Identify which cell holds the provided text, then report its [x, y] central coordinate. 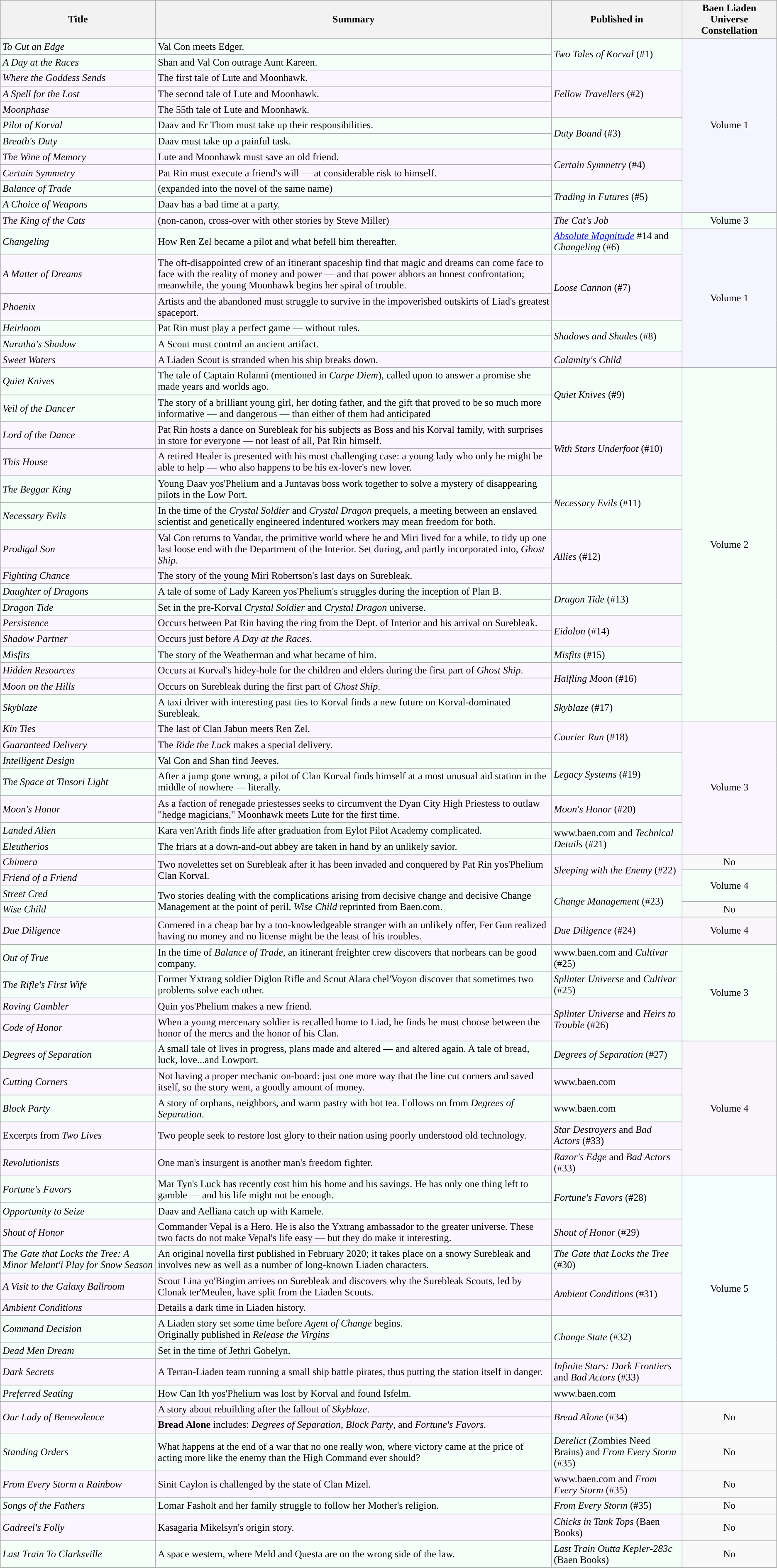
Roving Gambler [78, 1006]
A small tale of lives in progress, plans made and altered — and altered again. A tale of bread, luck, love...and Lowport. [354, 1055]
Excerpts from Two Lives [78, 1135]
www.baen.com and Technical Details (#21) [617, 838]
Degrees of Separation (#27) [617, 1055]
The Beggar King [78, 489]
Title [78, 20]
Lord of the Dance [78, 435]
The Rifle's First Wife [78, 985]
Skyblaze (#17) [617, 708]
Out of True [78, 958]
Two people seek to restore lost glory to their nation using poorly understood old technology. [354, 1135]
Phoenix [78, 307]
Persistence [78, 623]
Veil of the Dancer [78, 408]
Details a dark time in Liaden history. [354, 1308]
Gadreel's Folly [78, 1527]
The Ride the Luck makes a special delivery. [354, 745]
Wise Child [78, 910]
Infinite Stars: Dark Frontiers and Bad Actors (#33) [617, 1372]
The Gate that Locks the Tree: A Minor Melant'i Play for Snow Season [78, 1259]
Songs of the Fathers [78, 1506]
Street Cred [78, 893]
Friend of a Friend [78, 878]
Shadow Partner [78, 639]
Last Train Outta Kepler-283c (Baen Books) [617, 1554]
Splinter Universe and Heirs to Trouble (#26) [617, 1020]
Moon's Honor (#20) [617, 809]
Block Party [78, 1109]
Sweet Waters [78, 360]
A taxi driver with interesting past ties to Korval finds a new future on Korval-dominated Surebleak. [354, 708]
Daughter of Dragons [78, 591]
Ambient Conditions [78, 1308]
From Every Storm (#35) [617, 1506]
A Terran-Liaden team running a small ship battle pirates, thus putting the station itself in danger. [354, 1372]
When a young mercenary soldier is recalled home to Liad, he finds he must choose between the honor of the mercs and the honor of his Clan. [354, 1027]
One man's insurgent is another man's freedom fighter. [354, 1163]
Star Destroyers and Bad Actors (#33) [617, 1135]
From Every Storm a Rainbow [78, 1485]
The story of the Weatherman and what became of him. [354, 655]
After a jump gone wrong, a pilot of Clan Korval finds himself at a most unusual aid station in the middle of nowhere — literally. [354, 782]
Occurs at Korval's hidey-hole for the children and elders during the first part of Ghost Ship. [354, 671]
Two novelettes set on Surebleak after it has been invaded and conquered by Pat Rin yos'Phelium Clan Korval. [354, 870]
Daav has a bad time at a party. [354, 204]
In the time of Balance of Trade, an itinerant freighter crew discovers that norbears can be good company. [354, 958]
Duty Bound (#3) [617, 133]
Due Diligence (#24) [617, 931]
Where the Goddess Sends [78, 78]
Set in the time of Jethri Gobelyn. [354, 1351]
www.baen.com and Cultivar (#25) [617, 958]
Dead Men Dream [78, 1351]
Daav must take up a painful task. [354, 141]
www.baen.com and From Every Storm (#35) [617, 1485]
A Liaden story set some time before Agent of Change begins.Originally published in Release the Virgins [354, 1329]
Shout of Honor (#29) [617, 1232]
Guaranteed Delivery [78, 745]
Daav and Aelliana catch up with Kamele. [354, 1211]
Certain Symmetry (#4) [617, 165]
Prodigal Son [78, 549]
Quiet Knives (#9) [617, 395]
A Matter of Dreams [78, 274]
Certain Symmetry [78, 173]
Quin yos'Phelium makes a new friend. [354, 1006]
Misfits (#15) [617, 655]
Trading in Futures (#5) [617, 196]
Necessary Evils (#11) [617, 502]
Bread Alone (#34) [617, 1417]
Hidden Resources [78, 671]
Derelict (Zombies Need Brains) and From Every Storm (#35) [617, 1452]
Fellow Travellers (#2) [617, 94]
Necessary Evils [78, 516]
Chicks in Tank Tops (Baen Books) [617, 1527]
Our Lady of Benevolence [78, 1417]
Lomar Fasholt and her family struggle to follow her Mother's religion. [354, 1506]
Moon on the Hills [78, 686]
Balance of Trade [78, 188]
A tale of some of Lady Kareen yos'Phelium's struggles during the inception of Plan B. [354, 591]
Chimera [78, 862]
Young Daav yos'Phelium and a Juntavas boss work together to solve a mystery of disappearing pilots in the Low Port. [354, 489]
Artists and the abandoned must struggle to survive in the impoverished outskirts of Liad's greatest spaceport. [354, 307]
Baen Liaden Universe Constellation [729, 20]
Two Tales of Korval (#1) [617, 54]
Pat Rin must play a perfect game — without rules. [354, 328]
Summary [354, 20]
Last Train To Clarksville [78, 1554]
Occurs on Surebleak during the first part of Ghost Ship. [354, 686]
(non-canon, cross-over with other stories by Steve Miller) [354, 220]
A Scout must control an ancient artifact. [354, 344]
Occurs between Pat Rin having the ring from the Dept. of Interior and his arrival on Surebleak. [354, 623]
Allies (#12) [617, 556]
Naratha's Shadow [78, 344]
To Cut an Edge [78, 46]
Published in [617, 20]
Pilot of Korval [78, 125]
With Stars Underfoot (#10) [617, 449]
Dragon Tide [78, 607]
Breath's Duty [78, 141]
The Space at Tinsori Light [78, 782]
Opportunity to Seize [78, 1211]
Pat Rin must execute a friend's will — at considerable risk to himself. [354, 173]
The Gate that Locks the Tree (#30) [617, 1259]
Razor's Edge and Bad Actors (#33) [617, 1163]
This House [78, 462]
The second tale of Lute and Moonhawk. [354, 94]
Scout Lina yo'Bingim arrives on Surebleak and discovers why the Surebleak Scouts, led by Clonak ter'Meulen, have split from the Liaden Scouts. [354, 1286]
Dragon Tide (#13) [617, 599]
Kin Ties [78, 729]
A Choice of Weapons [78, 204]
Legacy Systems (#19) [617, 774]
Fighting Chance [78, 576]
How Can Ith yos'Phelium was lost by Korval and found Isfelm. [354, 1393]
The 55th tale of Lute and Moonhawk. [354, 110]
Revolutionists [78, 1163]
Code of Honor [78, 1027]
Ambient Conditions (#31) [617, 1295]
Landed Alien [78, 830]
A story of orphans, neighbors, and warm pastry with hot tea. Follows on from Degrees of Separation. [354, 1109]
Volume 5 [729, 1289]
The King of the Cats [78, 220]
The last of Clan Jabun meets Ren Zel. [354, 729]
Heirloom [78, 328]
Misfits [78, 655]
Splinter Universe and Cultivar (#25) [617, 985]
Mar Tyn's Luck has recently cost him his home and his savings. He has only one thing left to gamble — and his life might not be enough. [354, 1189]
Shadows and Shades (#8) [617, 336]
The Wine of Memory [78, 157]
Dark Secrets [78, 1372]
Volume 2 [729, 544]
The Cat's Job [617, 220]
Sleeping with the Enemy (#22) [617, 870]
Loose Cannon (#7) [617, 288]
The story of the young Miri Robertson's last days on Surebleak. [354, 576]
Due Diligence [78, 931]
Sinit Caylon is challenged by the state of Clan Mizel. [354, 1485]
Changeling [78, 241]
Not having a proper mechanic on-board: just one more way that the line cut corners and saved itself, so the story went, a goodly amount of money. [354, 1081]
Kasagaria Mikelsyn's origin story. [354, 1527]
Change State (#32) [617, 1337]
Set in the pre-Korval Crystal Soldier and Crystal Dragon universe. [354, 607]
Former Yxtrang soldier Diglon Rifle and Scout Alara chel'Voyon discover that sometimes two problems solve each other. [354, 985]
Shan and Val Con outrage Aunt Kareen. [354, 62]
A Visit to the Galaxy Ballroom [78, 1286]
The first tale of Lute and Moonhawk. [354, 78]
Absolute Magnitude #14 and Changeling (#6) [617, 241]
Kara ven'Arith finds life after graduation from Eylot Pilot Academy complicated. [354, 830]
A Spell for the Lost [78, 94]
Eidolon (#14) [617, 631]
The tale of Captain Rolanni (mentioned in Carpe Diem), called upon to answer a promise she made years and worlds ago. [354, 381]
A story about rebuilding after the fallout of Skyblaze. [354, 1409]
Val Con meets Edger. [354, 46]
Occurs just before A Day at the Races. [354, 639]
Degrees of Separation [78, 1055]
A Liaden Scout is stranded when his ship breaks down. [354, 360]
Preferred Seating [78, 1393]
A space western, where Meld and Questa are on the wrong side of the law. [354, 1554]
How Ren Zel became a pilot and what befell him thereafter. [354, 241]
Val Con and Shan find Jeeves. [354, 761]
The friars at a down-and-out abbey are taken in hand by an unlikely savior. [354, 846]
Lute and Moonhawk must save an old friend. [354, 157]
Change Management (#23) [617, 901]
Intelligent Design [78, 761]
Skyblaze [78, 708]
Moonphase [78, 110]
Shout of Honor [78, 1232]
Cutting Corners [78, 1081]
(expanded into the novel of the same name) [354, 188]
Eleutherios [78, 846]
Fortune's Favors [78, 1189]
Fortune's Favors (#28) [617, 1197]
Standing Orders [78, 1452]
Moon's Honor [78, 809]
Halfling Moon (#16) [617, 678]
Courier Run (#18) [617, 737]
Daav and Er Thom must take up their responsibilities. [354, 125]
Quiet Knives [78, 381]
Calamity's Child| [617, 360]
Command Decision [78, 1329]
A Day at the Races [78, 62]
Bread Alone includes: Degrees of Separation, Block Party, and Fortune's Favors. [354, 1425]
